Scan for the cell matching the given text and deliver its (X, Y) coordinate at center. 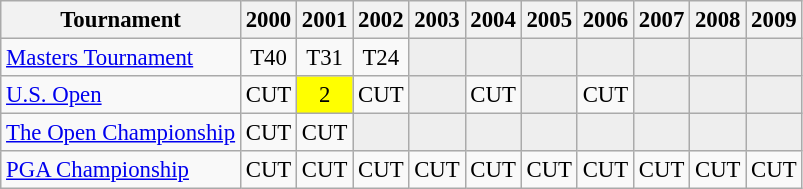
2003 (437, 20)
The Open Championship (121, 133)
T24 (381, 58)
T31 (325, 58)
2 (325, 95)
2001 (325, 20)
2004 (493, 20)
2009 (774, 20)
2008 (718, 20)
PGA Championship (121, 170)
2002 (381, 20)
2005 (549, 20)
2000 (268, 20)
2006 (605, 20)
U.S. Open (121, 95)
Tournament (121, 20)
Masters Tournament (121, 58)
2007 (661, 20)
T40 (268, 58)
